Extract the (X, Y) coordinate from the center of the cell holding the provided text.  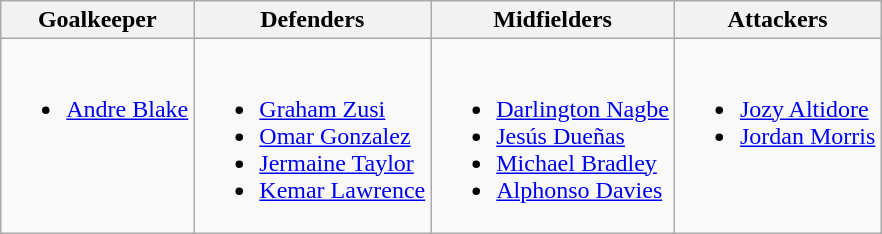
Goalkeeper (98, 20)
Jozy Altidore Jordan Morris (777, 136)
Attackers (777, 20)
Graham Zusi Omar Gonzalez Jermaine Taylor Kemar Lawrence (312, 136)
Darlington Nagbe Jesús Dueñas Michael Bradley Alphonso Davies (553, 136)
Defenders (312, 20)
Andre Blake (98, 136)
Midfielders (553, 20)
